Capture the cell that displays the provided text and extract its (x, y) central coordinate. 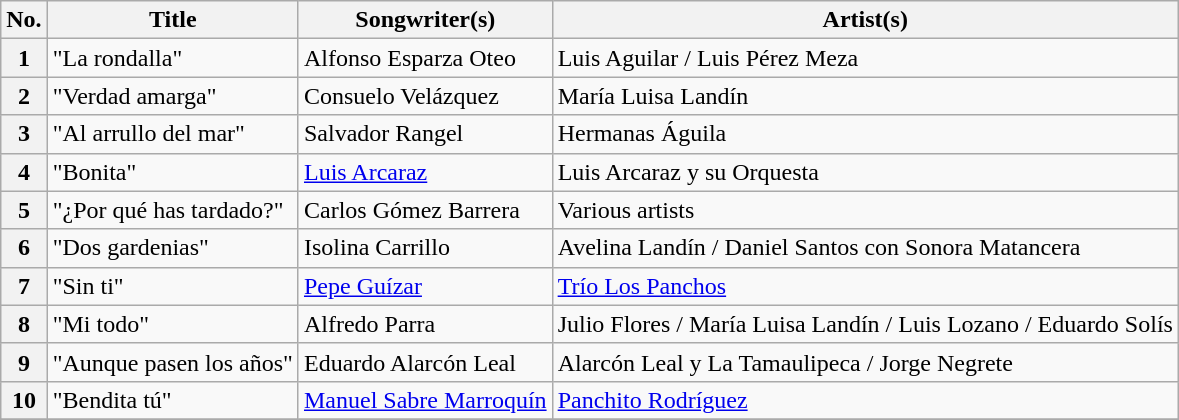
"Aunque pasen los años" (172, 362)
7 (24, 286)
Alfonso Esparza Oteo (425, 58)
Manuel Sabre Marroquín (425, 400)
Panchito Rodríguez (865, 400)
"La rondalla" (172, 58)
4 (24, 172)
10 (24, 400)
"Al arrullo del mar" (172, 134)
Alarcón Leal y La Tamaulipeca / Jorge Negrete (865, 362)
Pepe Guízar (425, 286)
9 (24, 362)
6 (24, 248)
Julio Flores / María Luisa Landín / Luis Lozano / Eduardo Solís (865, 324)
Luis Aguilar / Luis Pérez Meza (865, 58)
1 (24, 58)
Luis Arcaraz (425, 172)
Alfredo Parra (425, 324)
5 (24, 210)
Songwriter(s) (425, 20)
Carlos Gómez Barrera (425, 210)
Various artists (865, 210)
María Luisa Landín (865, 96)
Isolina Carrillo (425, 248)
Trío Los Panchos (865, 286)
Consuelo Velázquez (425, 96)
"Verdad amarga" (172, 96)
"Sin ti" (172, 286)
3 (24, 134)
Artist(s) (865, 20)
"Bendita tú" (172, 400)
Title (172, 20)
2 (24, 96)
Salvador Rangel (425, 134)
"Bonita" (172, 172)
No. (24, 20)
8 (24, 324)
"Mi todo" (172, 324)
Hermanas Águila (865, 134)
"¿Por qué has tardado?" (172, 210)
Eduardo Alarcón Leal (425, 362)
Luis Arcaraz y su Orquesta (865, 172)
Avelina Landín / Daniel Santos con Sonora Matancera (865, 248)
"Dos gardenias" (172, 248)
